Pinpoint the cell where the given text exists, returning its [x, y] midpoint coordinate. 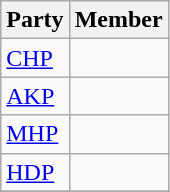
CHP [35, 58]
AKP [35, 96]
MHP [35, 134]
Member [118, 20]
HDP [35, 172]
Party [35, 20]
